Return (x, y) of the center of cell containing provided text 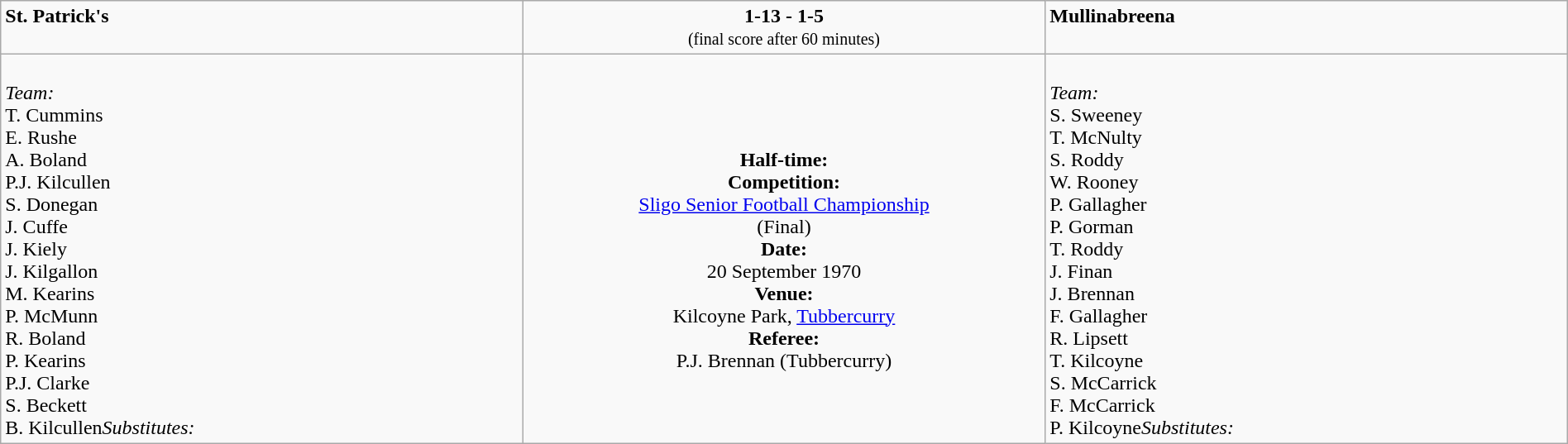
1-13 - 1-5(final score after 60 minutes) (784, 28)
Mullinabreena (1307, 28)
St. Patrick's (262, 28)
